Identify which cell holds the provided text, then report its [x, y] central coordinate. 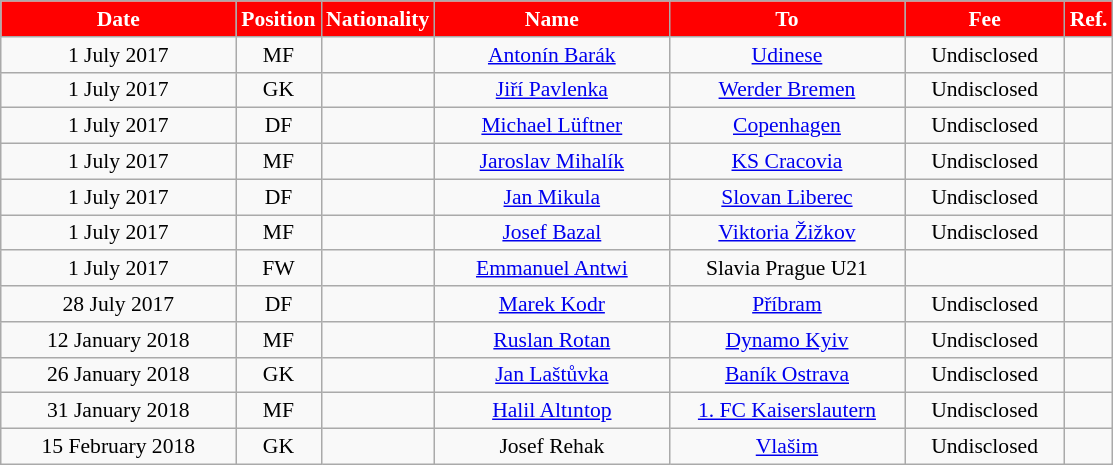
FW [278, 269]
Date [118, 19]
Josef Rehak [552, 447]
26 January 2018 [118, 375]
Jan Mikula [552, 197]
Udinese [786, 55]
To [786, 19]
Jan Laštůvka [552, 375]
28 July 2017 [118, 304]
Copenhagen [786, 126]
Jaroslav Mihalík [552, 162]
Viktoria Žižkov [786, 233]
Ruslan Rotan [552, 340]
Fee [985, 19]
1. FC Kaiserslautern [786, 411]
12 January 2018 [118, 340]
Emmanuel Antwi [552, 269]
KS Cracovia [786, 162]
Dynamo Kyiv [786, 340]
Vlašim [786, 447]
31 January 2018 [118, 411]
15 February 2018 [118, 447]
Slavia Prague U21 [786, 269]
Ref. [1089, 19]
Jiří Pavlenka [552, 90]
Halil Altıntop [552, 411]
Marek Kodr [552, 304]
Josef Bazal [552, 233]
Werder Bremen [786, 90]
Příbram [786, 304]
Position [278, 19]
Michael Lüftner [552, 126]
Antonín Barák [552, 55]
Nationality [378, 19]
Baník Ostrava [786, 375]
Slovan Liberec [786, 197]
Name [552, 19]
